Detect which cell encompasses the target text, then output its [x, y] center coordinate. 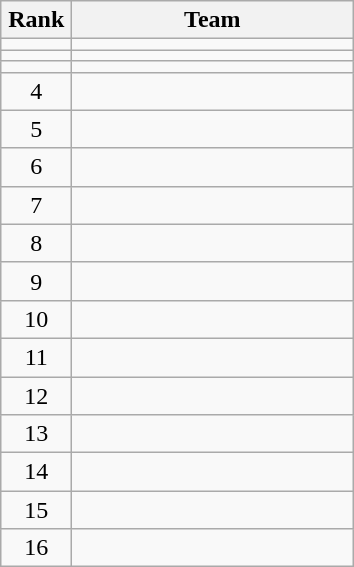
14 [36, 472]
15 [36, 510]
12 [36, 395]
7 [36, 205]
6 [36, 167]
13 [36, 434]
Team [212, 20]
4 [36, 91]
11 [36, 357]
8 [36, 243]
10 [36, 319]
16 [36, 548]
9 [36, 281]
Rank [36, 20]
5 [36, 129]
